Provide the (x, y) coordinate of the cell's center where the given text is located.  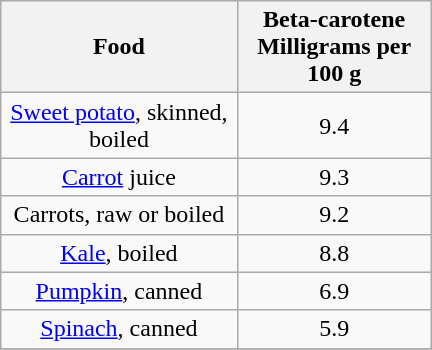
Carrots, raw or boiled (119, 215)
9.2 (334, 215)
6.9 (334, 291)
8.8 (334, 253)
5.9 (334, 329)
Spinach, canned (119, 329)
Carrot juice (119, 177)
Food (119, 47)
Pumpkin, canned (119, 291)
9.4 (334, 126)
Sweet potato, skinned, boiled (119, 126)
9.3 (334, 177)
Beta-caroteneMilligrams per 100 g (334, 47)
Kale, boiled (119, 253)
